Identify which cell holds the provided text, then report its (X, Y) central coordinate. 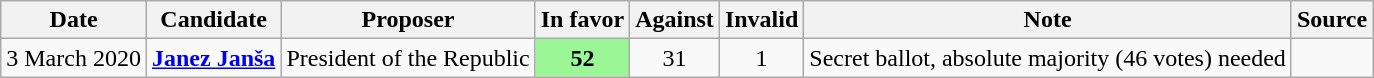
Secret ballot, absolute majority (46 votes) needed (1048, 58)
Candidate (213, 20)
Source (1332, 20)
1 (761, 58)
52 (582, 58)
In favor (582, 20)
Date (74, 20)
Proposer (408, 20)
Note (1048, 20)
Janez Janša (213, 58)
31 (675, 58)
Invalid (761, 20)
Against (675, 20)
3 March 2020 (74, 58)
President of the Republic (408, 58)
